Return the (X, Y) coordinate for the center point of the cell that contains the specified text.  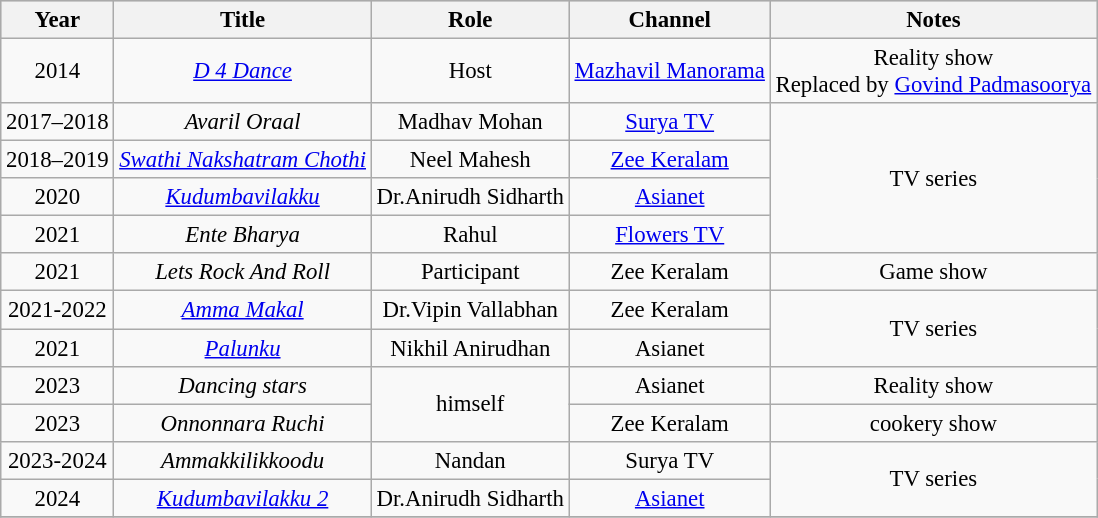
Madhav Mohan (470, 122)
Mazhavil Manorama (670, 72)
Dr.Vipin Vallabhan (470, 310)
Flowers TV (670, 235)
Nandan (470, 460)
Role (470, 20)
Dancing stars (242, 385)
Game show (933, 273)
Participant (470, 273)
Ammakkilikkoodu (242, 460)
Neel Mahesh (470, 160)
2017–2018 (58, 122)
2023-2024 (58, 460)
Channel (670, 20)
2014 (58, 72)
Year (58, 20)
Rahul (470, 235)
Lets Rock And Roll (242, 273)
Amma Makal (242, 310)
Swathi Nakshatram Chothi (242, 160)
2024 (58, 498)
2018–2019 (58, 160)
Palunku (242, 348)
2020 (58, 197)
Ente Bharya (242, 235)
Host (470, 72)
himself (470, 404)
Onnonnara Ruchi (242, 423)
Avaril Oraal (242, 122)
Reality show Replaced by Govind Padmasoorya (933, 72)
cookery show (933, 423)
Kudumbavilakku (242, 197)
2021-2022 (58, 310)
Nikhil Anirudhan (470, 348)
Kudumbavilakku 2 (242, 498)
Reality show (933, 385)
Title (242, 20)
Notes (933, 20)
D 4 Dance (242, 72)
